Identify which cell holds the provided text, then report its [x, y] central coordinate. 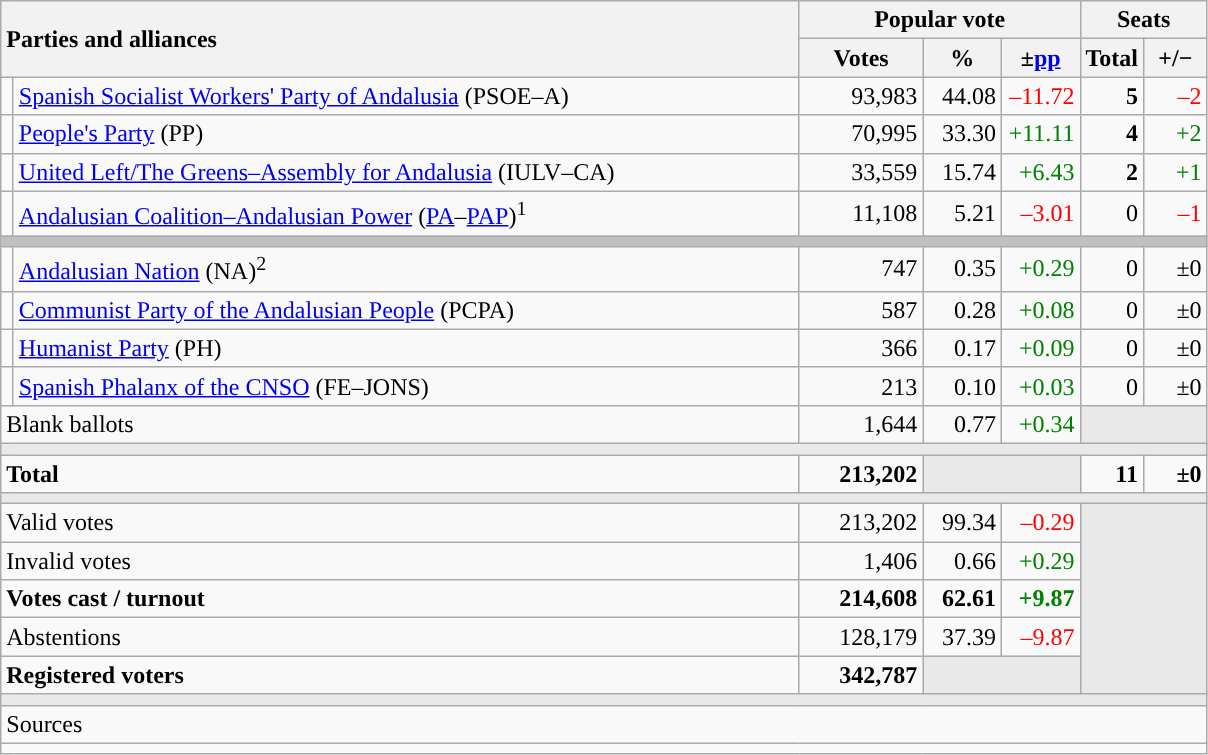
+6.43 [1040, 172]
1,644 [861, 424]
Valid votes [400, 523]
587 [861, 310]
+1 [1176, 172]
Spanish Socialist Workers' Party of Andalusia (PSOE–A) [406, 96]
Blank ballots [400, 424]
214,608 [861, 599]
+/− [1176, 58]
342,787 [861, 675]
62.61 [962, 599]
±pp [1040, 58]
Votes [861, 58]
11,108 [861, 214]
2 [1112, 172]
Communist Party of the Andalusian People (PCPA) [406, 310]
33.30 [962, 134]
–3.01 [1040, 214]
Spanish Phalanx of the CNSO (FE–JONS) [406, 386]
Registered voters [400, 675]
128,179 [861, 637]
+2 [1176, 134]
–2 [1176, 96]
366 [861, 348]
70,995 [861, 134]
United Left/The Greens–Assembly for Andalusia (IULV–CA) [406, 172]
+11.11 [1040, 134]
99.34 [962, 523]
93,983 [861, 96]
0.77 [962, 424]
+0.08 [1040, 310]
Seats [1144, 20]
Abstentions [400, 637]
5 [1112, 96]
Popular vote [940, 20]
44.08 [962, 96]
+0.34 [1040, 424]
5.21 [962, 214]
–0.29 [1040, 523]
1,406 [861, 561]
–9.87 [1040, 637]
+0.03 [1040, 386]
37.39 [962, 637]
Andalusian Coalition–Andalusian Power (PA–PAP)1 [406, 214]
0.17 [962, 348]
–11.72 [1040, 96]
–1 [1176, 214]
747 [861, 270]
11 [1112, 474]
Parties and alliances [400, 39]
Humanist Party (PH) [406, 348]
Andalusian Nation (NA)2 [406, 270]
213 [861, 386]
Invalid votes [400, 561]
0.66 [962, 561]
People's Party (PP) [406, 134]
33,559 [861, 172]
0.28 [962, 310]
0.35 [962, 270]
4 [1112, 134]
0.10 [962, 386]
+0.09 [1040, 348]
15.74 [962, 172]
Votes cast / turnout [400, 599]
Sources [604, 724]
+9.87 [1040, 599]
% [962, 58]
